Return (X, Y) of the center of cell containing provided text 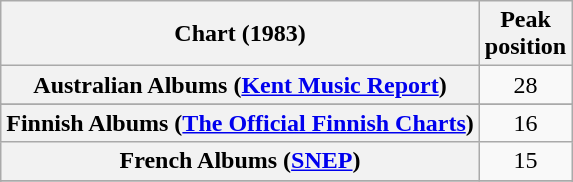
Chart (1983) (240, 34)
Peakposition (525, 34)
28 (525, 85)
French Albums (SNEP) (240, 161)
Australian Albums (Kent Music Report) (240, 85)
Finnish Albums (The Official Finnish Charts) (240, 123)
16 (525, 123)
15 (525, 161)
